Determine the [x, y] coordinate at the center of the cell enclosing the given text.  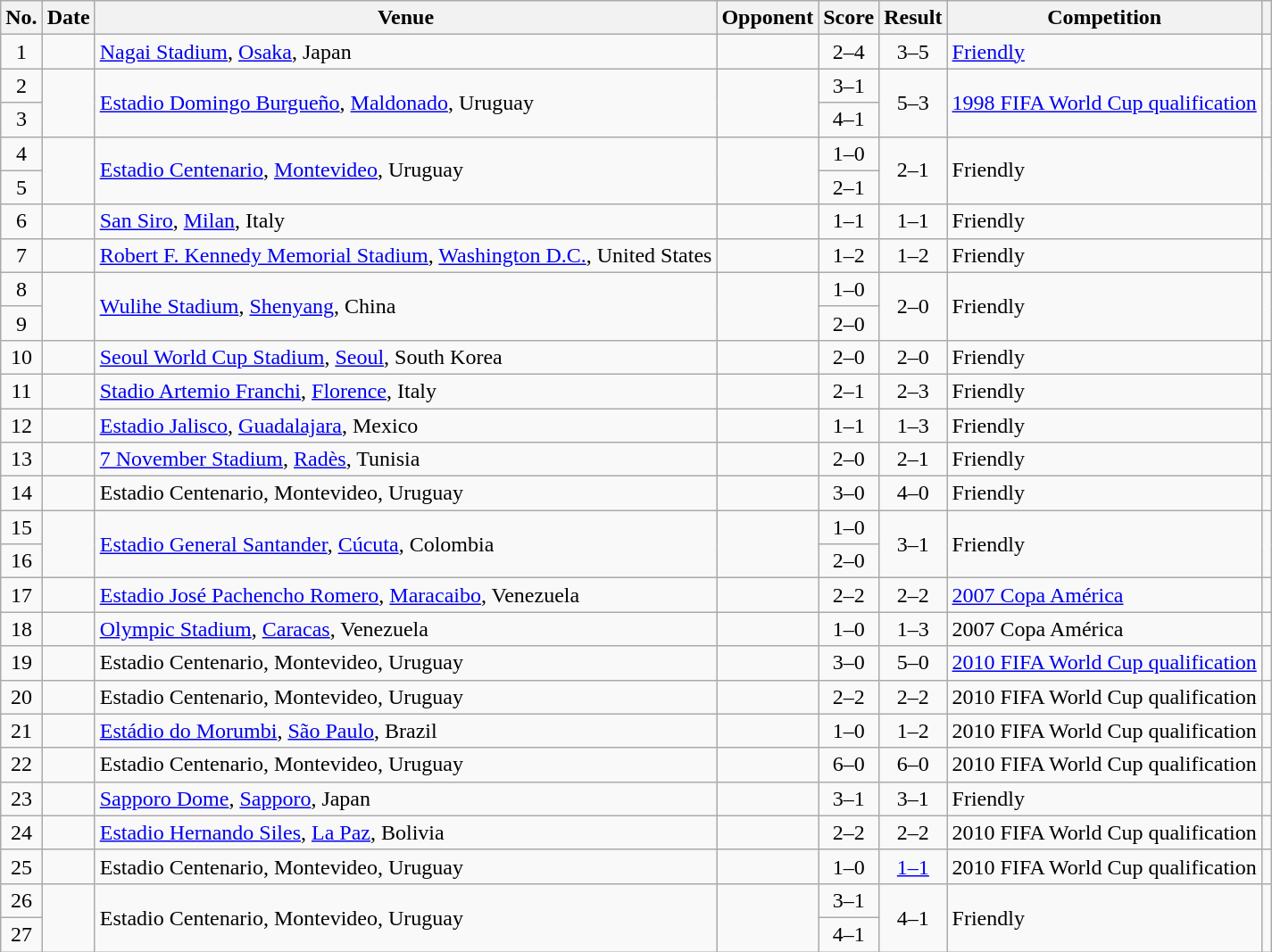
Estadio Domingo Burgueño, Maldonado, Uruguay [405, 103]
Date [68, 18]
5 [21, 187]
20 [21, 697]
Estadio José Pachencho Romero, Maracaibo, Venezuela [405, 595]
Venue [405, 18]
5–0 [913, 663]
1998 FIFA World Cup qualification [1104, 103]
9 [21, 323]
Estadio General Santander, Cúcuta, Colombia [405, 544]
Score [849, 18]
7 November Stadium, Radès, Tunisia [405, 459]
Seoul World Cup Stadium, Seoul, South Korea [405, 357]
24 [21, 832]
26 [21, 900]
3 [21, 120]
10 [21, 357]
18 [21, 629]
15 [21, 527]
21 [21, 731]
5–3 [913, 103]
Robert F. Kennedy Memorial Stadium, Washington D.C., United States [405, 255]
Olympic Stadium, Caracas, Venezuela [405, 629]
Wulihe Stadium, Shenyang, China [405, 306]
Estádio do Morumbi, São Paulo, Brazil [405, 731]
4–0 [913, 493]
Nagai Stadium, Osaka, Japan [405, 52]
16 [21, 561]
7 [21, 255]
Estadio Jalisco, Guadalajara, Mexico [405, 426]
Estadio Hernando Siles, La Paz, Bolivia [405, 832]
13 [21, 459]
25 [21, 866]
11 [21, 391]
6 [21, 221]
1 [21, 52]
Competition [1104, 18]
2 [21, 86]
Sapporo Dome, Sapporo, Japan [405, 799]
2–4 [849, 52]
22 [21, 765]
San Siro, Milan, Italy [405, 221]
14 [21, 493]
12 [21, 426]
27 [21, 934]
3–5 [913, 52]
17 [21, 595]
Opponent [768, 18]
No. [21, 18]
Stadio Artemio Franchi, Florence, Italy [405, 391]
8 [21, 289]
Result [913, 18]
4 [21, 153]
23 [21, 799]
19 [21, 663]
2–3 [913, 391]
